Provide the [x, y] coordinate of the cell's center where the given text is located.  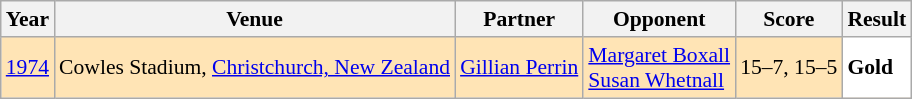
Gillian Perrin [519, 68]
Opponent [659, 19]
Cowles Stadium, Christchurch, New Zealand [254, 68]
Margaret Boxall Susan Whetnall [659, 68]
15–7, 15–5 [788, 68]
Venue [254, 19]
Result [876, 19]
Score [788, 19]
Partner [519, 19]
Gold [876, 68]
Year [28, 19]
1974 [28, 68]
